Locate the cell with the specified text and output its [x, y] center coordinate. 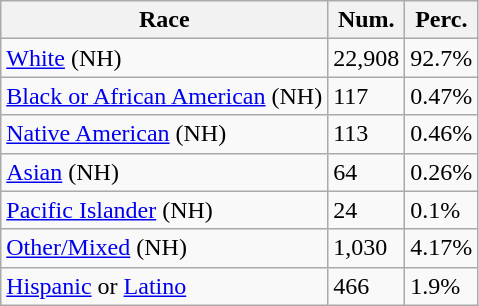
Hispanic or Latino [164, 286]
Num. [366, 20]
0.1% [442, 210]
0.46% [442, 134]
White (NH) [164, 58]
0.47% [442, 96]
22,908 [366, 58]
Race [164, 20]
0.26% [442, 172]
Native American (NH) [164, 134]
113 [366, 134]
92.7% [442, 58]
24 [366, 210]
1.9% [442, 286]
1,030 [366, 248]
Asian (NH) [164, 172]
Other/Mixed (NH) [164, 248]
Perc. [442, 20]
117 [366, 96]
64 [366, 172]
Black or African American (NH) [164, 96]
Pacific Islander (NH) [164, 210]
466 [366, 286]
4.17% [442, 248]
